For the text-containing cell, return its midpoint in (X, Y) coordinate format. 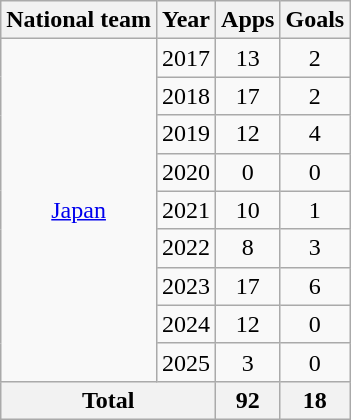
2021 (186, 210)
2018 (186, 96)
13 (248, 58)
92 (248, 400)
Year (186, 20)
Japan (79, 210)
Apps (248, 20)
National team (79, 20)
2023 (186, 286)
2022 (186, 248)
2025 (186, 362)
2019 (186, 134)
2020 (186, 172)
4 (315, 134)
2017 (186, 58)
18 (315, 400)
1 (315, 210)
6 (315, 286)
Goals (315, 20)
Total (108, 400)
10 (248, 210)
8 (248, 248)
2024 (186, 324)
